Output the [x, y] coordinate of the center of the cell containing the given text.  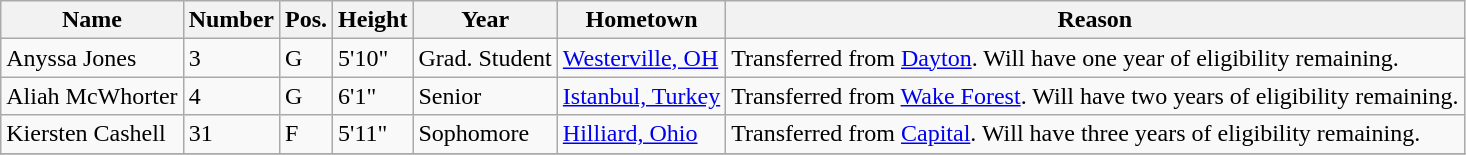
Kiersten Cashell [92, 134]
Hometown [641, 20]
F [306, 134]
Height [373, 20]
3 [231, 58]
Transferred from Wake Forest. Will have two years of eligibility remaining. [1095, 96]
6'1" [373, 96]
Number [231, 20]
Westerville, OH [641, 58]
Senior [485, 96]
Transferred from Capital. Will have three years of eligibility remaining. [1095, 134]
4 [231, 96]
Name [92, 20]
Transferred from Dayton. Will have one year of eligibility remaining. [1095, 58]
Anyssa Jones [92, 58]
Istanbul, Turkey [641, 96]
Reason [1095, 20]
Aliah McWhorter [92, 96]
Hilliard, Ohio [641, 134]
Year [485, 20]
5'10" [373, 58]
5'11" [373, 134]
Pos. [306, 20]
31 [231, 134]
Grad. Student [485, 58]
Sophomore [485, 134]
